Detect which cell encompasses the target text, then output its [x, y] center coordinate. 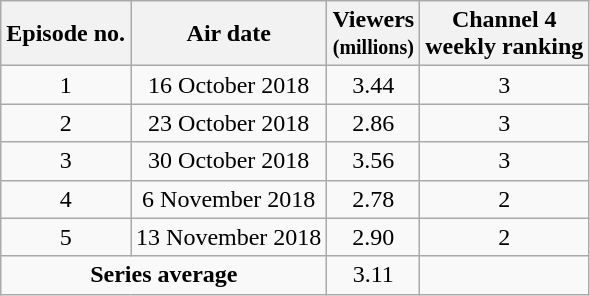
Episode no. [66, 34]
2.86 [374, 123]
Series average [164, 275]
Channel 4weekly ranking [504, 34]
Viewers(millions) [374, 34]
16 October 2018 [229, 85]
3.11 [374, 275]
1 [66, 85]
2.78 [374, 199]
6 November 2018 [229, 199]
23 October 2018 [229, 123]
Air date [229, 34]
2.90 [374, 237]
3.44 [374, 85]
4 [66, 199]
5 [66, 237]
30 October 2018 [229, 161]
13 November 2018 [229, 237]
3.56 [374, 161]
